Scan for the cell matching the given text and deliver its (X, Y) coordinate at center. 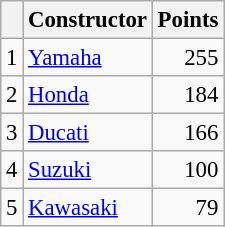
4 (12, 170)
100 (188, 170)
Ducati (88, 133)
255 (188, 58)
184 (188, 95)
79 (188, 208)
166 (188, 133)
3 (12, 133)
5 (12, 208)
Honda (88, 95)
1 (12, 58)
2 (12, 95)
Constructor (88, 20)
Kawasaki (88, 208)
Points (188, 20)
Suzuki (88, 170)
Yamaha (88, 58)
